Determine the (x, y) coordinate at the center of the cell enclosing the given text.  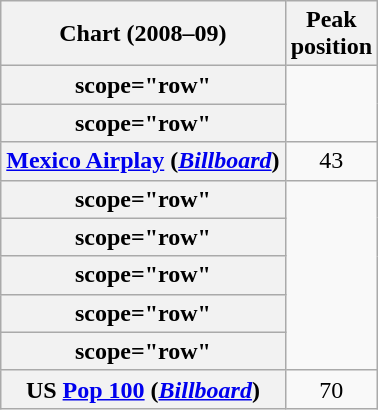
Mexico Airplay (Billboard) (143, 161)
Peakposition (331, 34)
Chart (2008–09) (143, 34)
US Pop 100 (Billboard) (143, 389)
43 (331, 161)
70 (331, 389)
